Detect which cell encompasses the target text, then output its (X, Y) center coordinate. 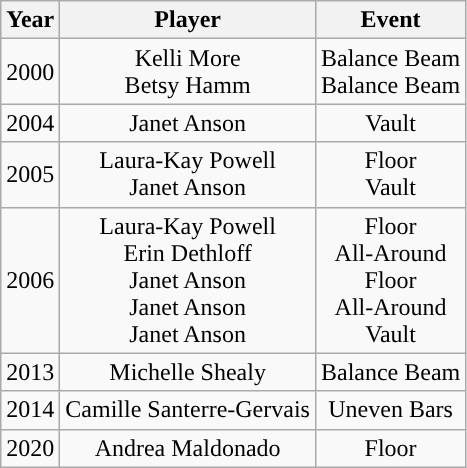
2014 (30, 410)
2013 (30, 372)
Floor (390, 448)
Camille Santerre-Gervais (188, 410)
Laura-Kay PowellJanet Anson (188, 174)
Michelle Shealy (188, 372)
Event (390, 20)
Balance BeamBalance Beam (390, 72)
2004 (30, 123)
2000 (30, 72)
Janet Anson (188, 123)
Kelli MoreBetsy Hamm (188, 72)
Laura-Kay PowellErin DethloffJanet AnsonJanet AnsonJanet Anson (188, 280)
2020 (30, 448)
Andrea Maldonado (188, 448)
Player (188, 20)
FloorVault (390, 174)
Balance Beam (390, 372)
Year (30, 20)
2006 (30, 280)
Uneven Bars (390, 410)
FloorAll-AroundFloorAll-AroundVault (390, 280)
2005 (30, 174)
Vault (390, 123)
